Return the (x, y) coordinate for the center point of the cell that contains the specified text.  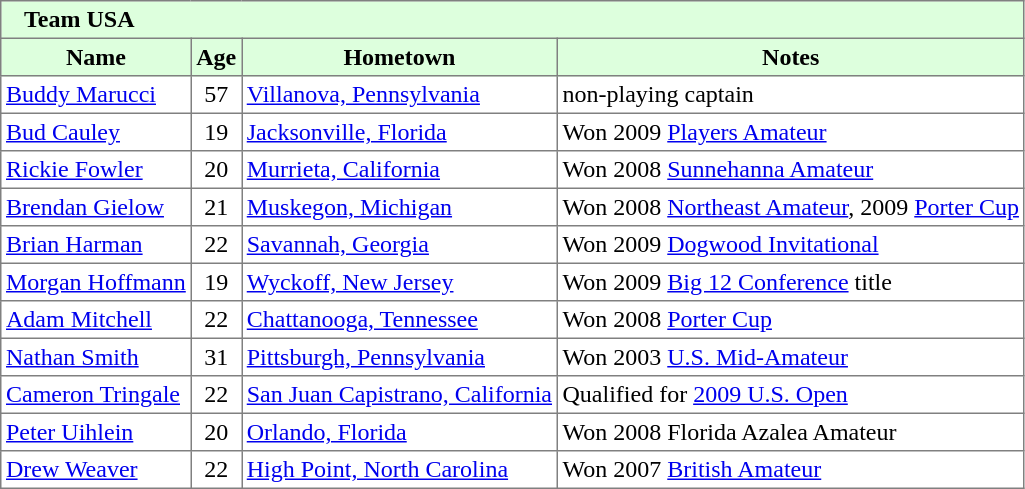
Peter Uihlein (96, 432)
Murrieta, California (400, 170)
Chattanooga, Tennessee (400, 320)
21 (216, 207)
San Juan Capistrano, California (400, 395)
Adam Mitchell (96, 320)
31 (216, 357)
Nathan Smith (96, 357)
Bud Cauley (96, 132)
57 (216, 95)
Savannah, Georgia (400, 245)
Name (96, 57)
Cameron Tringale (96, 395)
Won 2003 U.S. Mid-Amateur (790, 357)
Won 2008 Porter Cup (790, 320)
Rickie Fowler (96, 170)
Won 2009 Big 12 Conference title (790, 282)
Won 2009 Dogwood Invitational (790, 245)
Won 2008 Sunnehanna Amateur (790, 170)
Wyckoff, New Jersey (400, 282)
Won 2008 Northeast Amateur, 2009 Porter Cup (790, 207)
Team USA (512, 20)
Brian Harman (96, 245)
Muskegon, Michigan (400, 207)
Drew Weaver (96, 470)
Orlando, Florida (400, 432)
Jacksonville, Florida (400, 132)
Notes (790, 57)
Brendan Gielow (96, 207)
Hometown (400, 57)
Won 2009 Players Amateur (790, 132)
Won 2007 British Amateur (790, 470)
Qualified for 2009 U.S. Open (790, 395)
Age (216, 57)
Won 2008 Florida Azalea Amateur (790, 432)
Pittsburgh, Pennsylvania (400, 357)
Morgan Hoffmann (96, 282)
Villanova, Pennsylvania (400, 95)
Buddy Marucci (96, 95)
non-playing captain (790, 95)
High Point, North Carolina (400, 470)
